Identify which cell holds the provided text, then report its (X, Y) central coordinate. 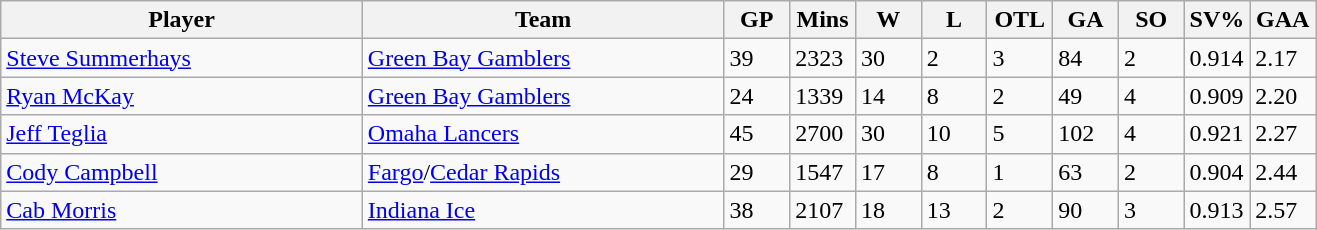
90 (1086, 210)
GA (1086, 20)
5 (1020, 134)
102 (1086, 134)
1 (1020, 172)
Omaha Lancers (543, 134)
Steve Summerhays (182, 58)
Fargo/Cedar Rapids (543, 172)
0.913 (1217, 210)
0.914 (1217, 58)
1547 (823, 172)
W (888, 20)
39 (757, 58)
18 (888, 210)
2.57 (1283, 210)
L (954, 20)
10 (954, 134)
14 (888, 96)
2.44 (1283, 172)
Team (543, 20)
84 (1086, 58)
OTL (1020, 20)
Ryan McKay (182, 96)
GAA (1283, 20)
2.17 (1283, 58)
Indiana Ice (543, 210)
29 (757, 172)
SO (1151, 20)
2107 (823, 210)
49 (1086, 96)
0.921 (1217, 134)
13 (954, 210)
Jeff Teglia (182, 134)
Cody Campbell (182, 172)
0.904 (1217, 172)
SV% (1217, 20)
Cab Morris (182, 210)
17 (888, 172)
24 (757, 96)
2700 (823, 134)
1339 (823, 96)
63 (1086, 172)
GP (757, 20)
38 (757, 210)
2323 (823, 58)
0.909 (1217, 96)
Player (182, 20)
Mins (823, 20)
2.27 (1283, 134)
2.20 (1283, 96)
45 (757, 134)
